Pinpoint the cell where the given text exists, returning its (x, y) midpoint coordinate. 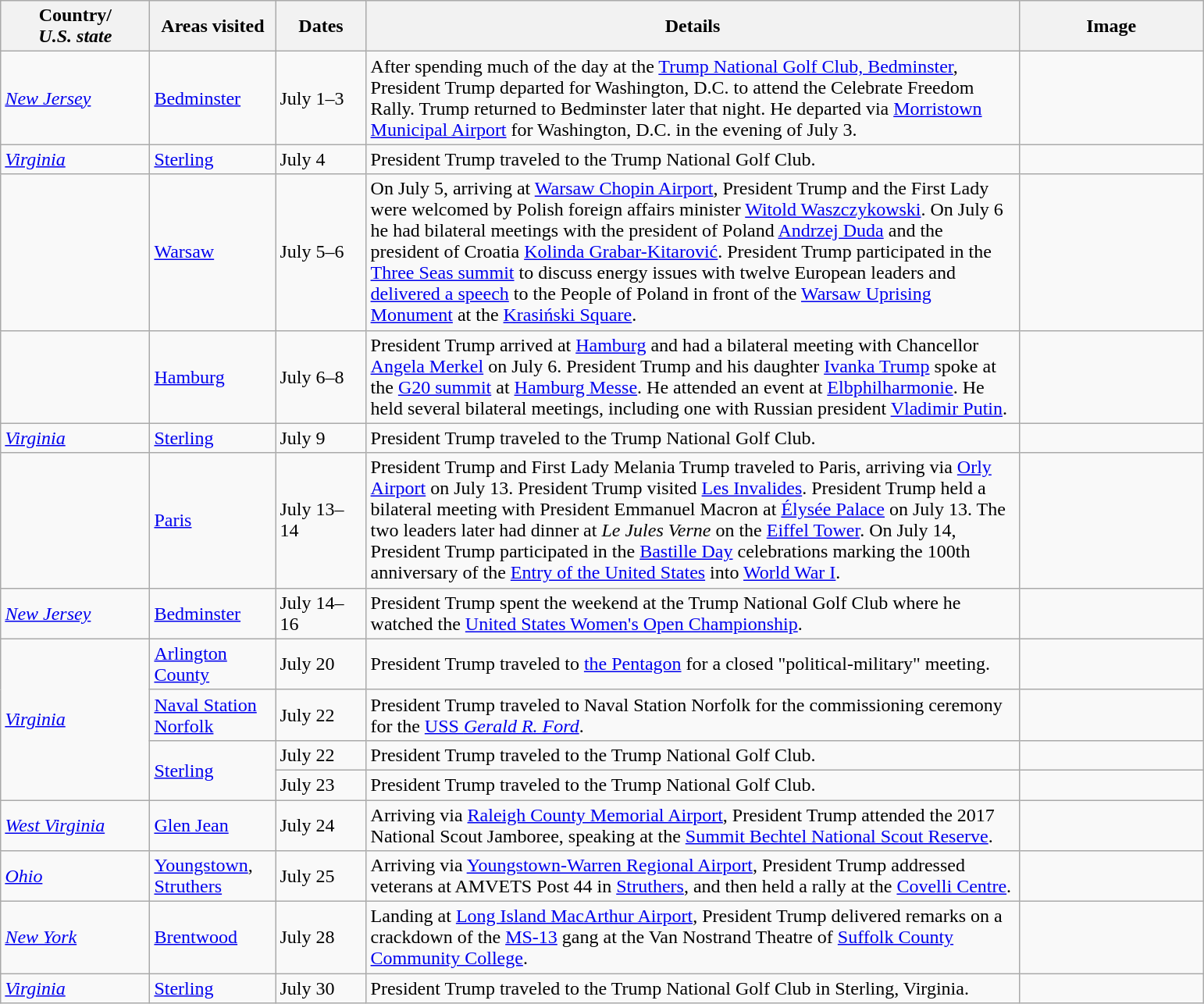
Arlington County (212, 664)
Brentwood (212, 938)
Hamburg (212, 376)
Ohio (75, 876)
West Virginia (75, 824)
Youngstown, Struthers (212, 876)
Image (1111, 27)
July 30 (321, 988)
Details (693, 27)
President Trump traveled to the Pentagon for a closed "political-military" meeting. (693, 664)
July 1–3 (321, 98)
July 14–16 (321, 614)
July 4 (321, 159)
Country/U.S. state (75, 27)
Areas visited (212, 27)
July 13–14 (321, 520)
July 28 (321, 938)
July 20 (321, 664)
Glen Jean (212, 824)
July 5–6 (321, 252)
Warsaw (212, 252)
President Trump traveled to Naval Station Norfolk for the commissioning ceremony for the USS Gerald R. Ford. (693, 715)
Naval Station Norfolk (212, 715)
President Trump spent the weekend at the Trump National Golf Club where he watched the United States Women's Open Championship. (693, 614)
New York (75, 938)
July 9 (321, 438)
July 24 (321, 824)
July 6–8 (321, 376)
Dates (321, 27)
July 25 (321, 876)
President Trump traveled to the Trump National Golf Club in Sterling, Virginia. (693, 988)
July 23 (321, 785)
Paris (212, 520)
